Identify which cell holds the provided text, then report its [x, y] central coordinate. 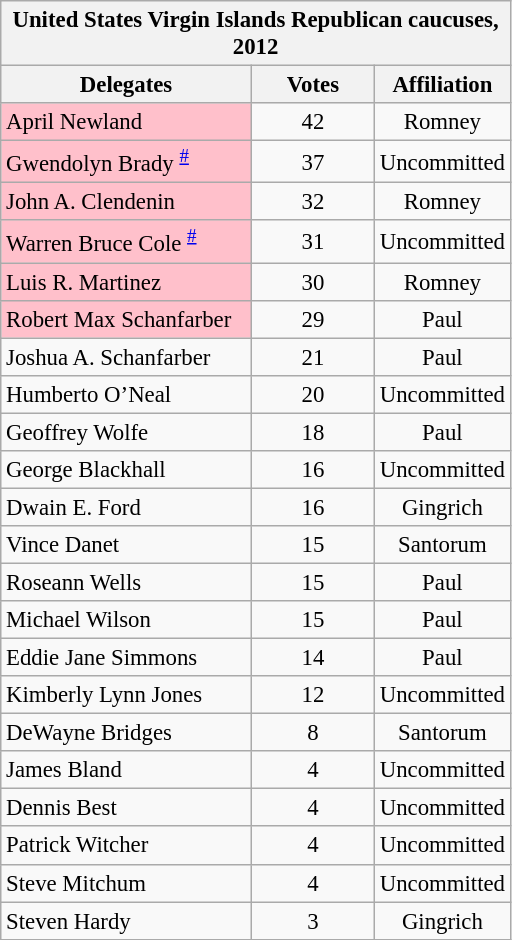
Patrick Witcher [126, 846]
Steve Mitchum [126, 883]
George Blackhall [126, 470]
Kimberly Lynn Jones [126, 695]
18 [312, 432]
Joshua A. Schanfarber [126, 357]
Humberto O’Neal [126, 394]
21 [312, 357]
Steven Hardy [126, 921]
12 [312, 695]
30 [312, 282]
3 [312, 921]
Roseann Wells [126, 582]
United States Virgin Islands Republican caucuses, 2012 [256, 34]
Geoffrey Wolfe [126, 432]
20 [312, 394]
Robert Max Schanfarber [126, 319]
Dwain E. Ford [126, 507]
Warren Bruce Cole # [126, 241]
April Newland [126, 122]
Affiliation [442, 85]
Michael Wilson [126, 620]
32 [312, 202]
31 [312, 241]
8 [312, 733]
Votes [312, 85]
Gwendolyn Brady # [126, 162]
DeWayne Bridges [126, 733]
Delegates [126, 85]
Dennis Best [126, 808]
James Bland [126, 770]
37 [312, 162]
Vince Danet [126, 545]
29 [312, 319]
John A. Clendenin [126, 202]
42 [312, 122]
14 [312, 658]
Luis R. Martinez [126, 282]
Eddie Jane Simmons [126, 658]
